Identify which cell holds the provided text, then report its (x, y) central coordinate. 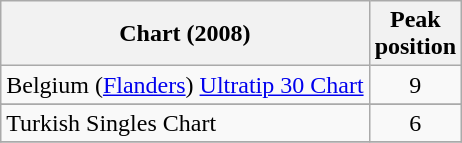
6 (415, 123)
Belgium (Flanders) Ultratip 30 Chart (185, 85)
Peakposition (415, 34)
Chart (2008) (185, 34)
Turkish Singles Chart (185, 123)
9 (415, 85)
